Return (X, Y) of the center of cell containing provided text 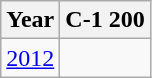
2012 (30, 58)
Year (30, 20)
C-1 200 (105, 20)
